Capture the cell that displays the provided text and extract its (x, y) central coordinate. 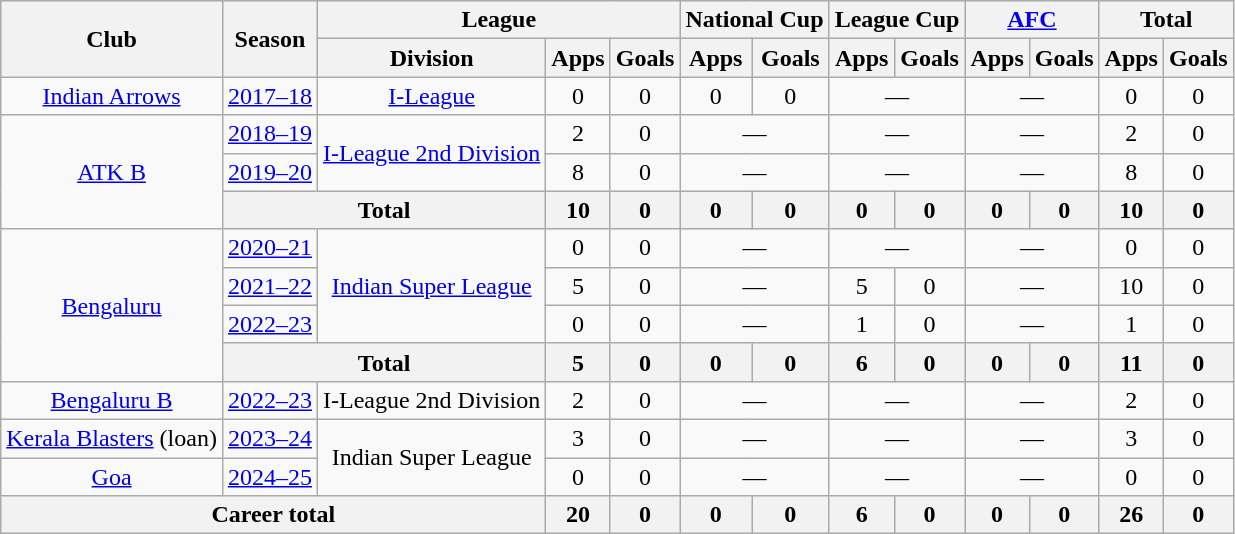
Kerala Blasters (loan) (112, 438)
AFC (1032, 20)
Indian Arrows (112, 96)
Bengaluru (112, 305)
2024–25 (270, 477)
ATK B (112, 172)
2021–22 (270, 286)
I-League (431, 96)
League (498, 20)
2018–19 (270, 134)
2019–20 (270, 172)
2020–21 (270, 248)
Career total (274, 515)
2017–18 (270, 96)
National Cup (754, 20)
League Cup (897, 20)
Season (270, 39)
Club (112, 39)
26 (1131, 515)
Division (431, 58)
Bengaluru B (112, 400)
20 (578, 515)
2023–24 (270, 438)
11 (1131, 362)
Goa (112, 477)
